For the text-containing cell, return its midpoint in [x, y] coordinate format. 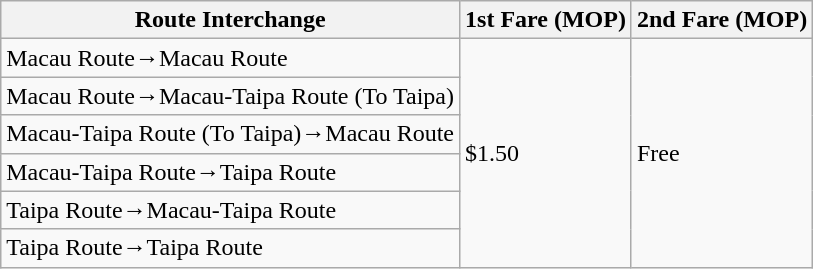
Taipa Route→Macau-Taipa Route [230, 210]
Macau-Taipa Route→Taipa Route [230, 172]
$1.50 [546, 153]
Route Interchange [230, 20]
2nd Fare (MOP) [722, 20]
Macau-Taipa Route (To Taipa)→Macau Route [230, 134]
Taipa Route→Taipa Route [230, 248]
Macau Route→Macau Route [230, 58]
Macau Route→Macau-Taipa Route (To Taipa) [230, 96]
Free [722, 153]
1st Fare (MOP) [546, 20]
